Return the [X, Y] coordinate for the center point of the cell that contains the specified text.  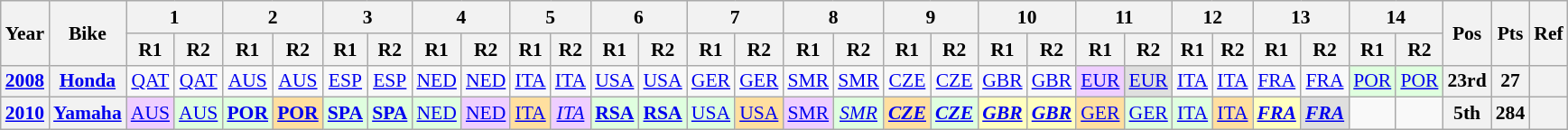
1 [175, 17]
4 [460, 17]
Pts [1511, 32]
Pos [1466, 32]
Honda [88, 81]
5 [551, 17]
7 [735, 17]
13 [1302, 17]
Bike [88, 32]
2010 [25, 114]
2008 [25, 81]
23rd [1466, 81]
9 [931, 17]
11 [1125, 17]
Year [25, 32]
27 [1511, 81]
6 [639, 17]
14 [1396, 17]
10 [1027, 17]
3 [368, 17]
Ref [1548, 32]
12 [1213, 17]
8 [832, 17]
5th [1466, 114]
284 [1511, 114]
Yamaha [88, 114]
2 [273, 17]
